Find where the given text appears and provide that cell's center as (X, Y) coordinate. 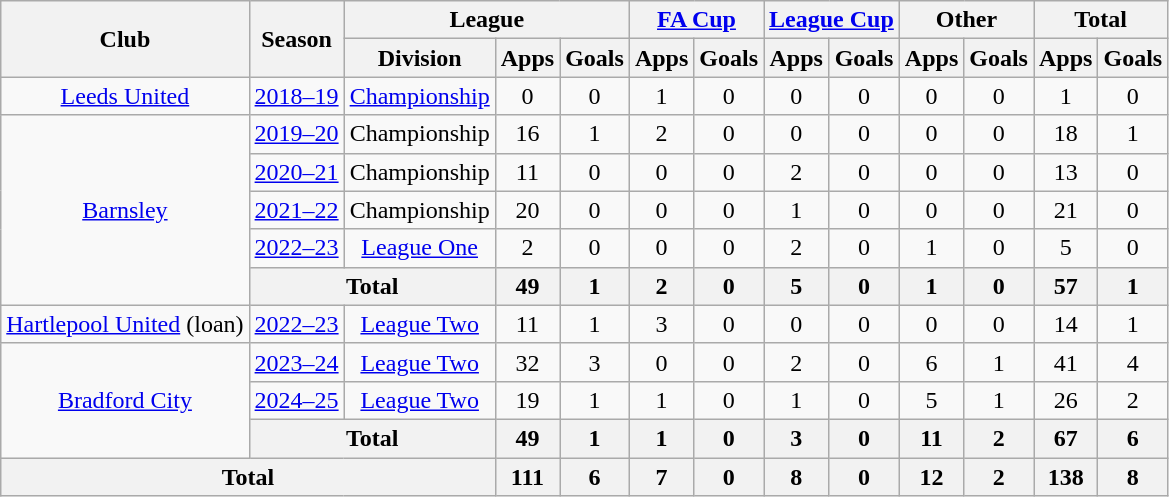
Leeds United (125, 96)
FA Cup (696, 20)
2023–24 (296, 362)
Other (966, 20)
12 (931, 477)
2018–19 (296, 96)
Barnsley (125, 210)
32 (527, 362)
2019–20 (296, 134)
41 (1066, 362)
Season (296, 39)
26 (1066, 400)
League Cup (832, 20)
20 (527, 210)
Bradford City (125, 400)
19 (527, 400)
57 (1066, 286)
14 (1066, 324)
7 (661, 477)
16 (527, 134)
67 (1066, 438)
Club (125, 39)
2024–25 (296, 400)
League One (420, 248)
18 (1066, 134)
111 (527, 477)
Division (420, 58)
13 (1066, 172)
2021–22 (296, 210)
Hartlepool United (loan) (125, 324)
League (486, 20)
2020–21 (296, 172)
21 (1066, 210)
138 (1066, 477)
4 (1133, 362)
